Return the [X, Y] coordinate for the center point of the cell that contains the specified text.  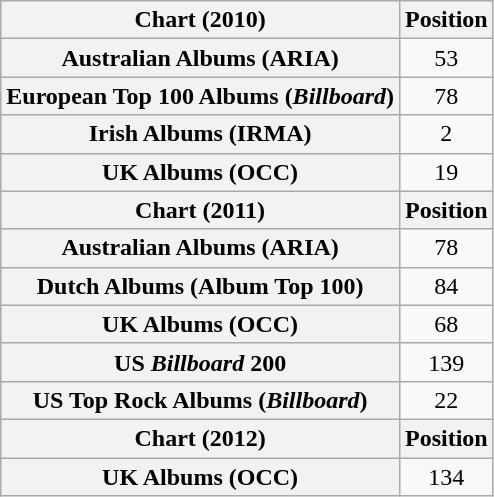
European Top 100 Albums (Billboard) [200, 96]
US Top Rock Albums (Billboard) [200, 400]
Irish Albums (IRMA) [200, 134]
Chart (2011) [200, 210]
134 [446, 477]
Dutch Albums (Album Top 100) [200, 286]
Chart (2010) [200, 20]
139 [446, 362]
Chart (2012) [200, 438]
53 [446, 58]
19 [446, 172]
US Billboard 200 [200, 362]
22 [446, 400]
84 [446, 286]
68 [446, 324]
2 [446, 134]
